Capture the cell that displays the provided text and extract its [x, y] central coordinate. 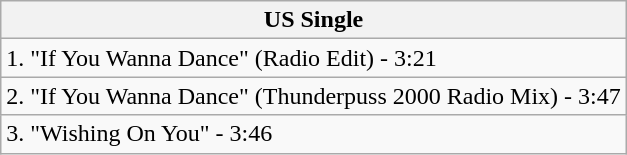
3. "Wishing On You" - 3:46 [314, 134]
2. "If You Wanna Dance" (Thunderpuss 2000 Radio Mix) - 3:47 [314, 96]
1. "If You Wanna Dance" (Radio Edit) - 3:21 [314, 58]
US Single [314, 20]
